Identify which cell holds the provided text, then report its (X, Y) central coordinate. 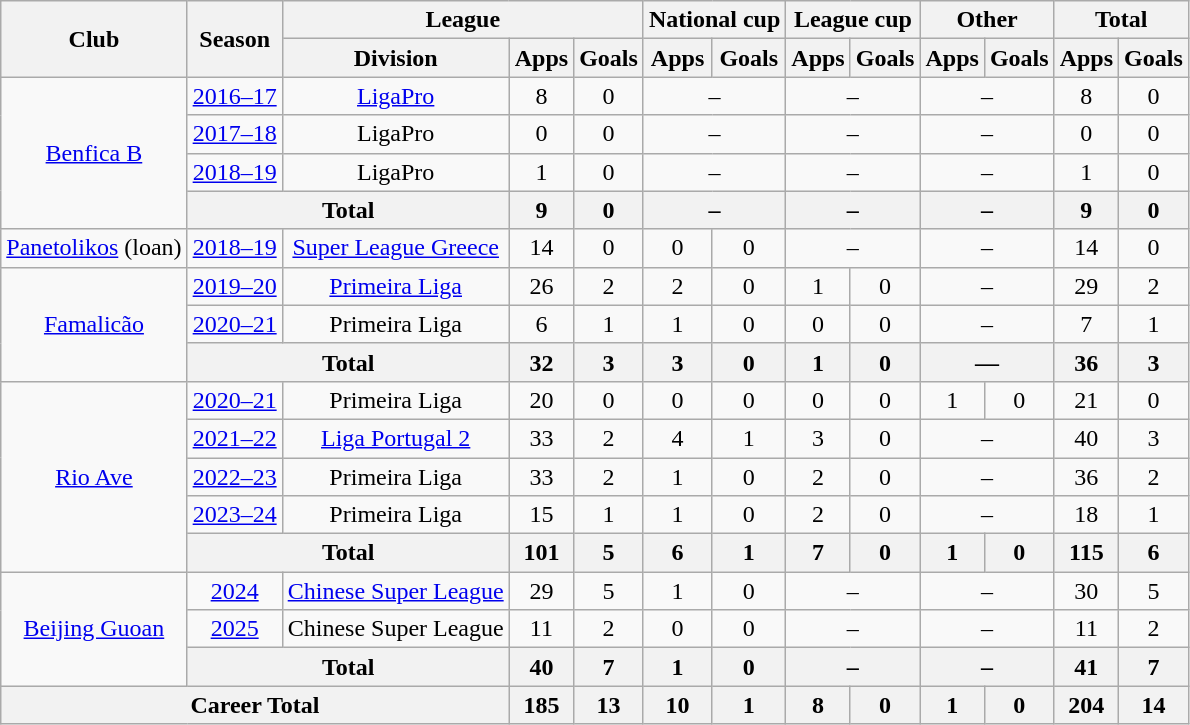
2025 (234, 629)
League cup (853, 20)
4 (677, 438)
30 (1086, 591)
20 (541, 400)
Season (234, 39)
— (987, 362)
Other (987, 20)
Famalicão (94, 324)
185 (541, 705)
41 (1086, 667)
10 (677, 705)
2017–18 (234, 134)
Rio Ave (94, 476)
Super League Greece (396, 248)
15 (541, 515)
21 (1086, 400)
2024 (234, 591)
Career Total (255, 705)
League (462, 20)
Beijing Guoan (94, 629)
13 (609, 705)
National cup (714, 20)
Benfica B (94, 153)
2023–24 (234, 515)
Liga Portugal 2 (396, 438)
115 (1086, 553)
Division (396, 58)
Club (94, 39)
2016–17 (234, 96)
32 (541, 362)
2022–23 (234, 477)
Panetolikos (loan) (94, 248)
2019–20 (234, 286)
2021–22 (234, 438)
204 (1086, 705)
26 (541, 286)
18 (1086, 515)
101 (541, 553)
